Scan for the cell matching the given text and deliver its [x, y] coordinate at center. 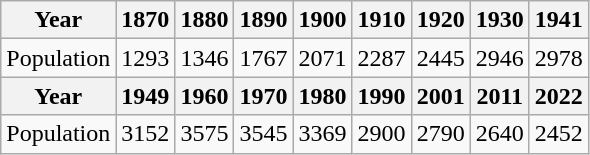
1870 [146, 20]
2946 [500, 58]
2011 [500, 96]
2640 [500, 134]
1767 [264, 58]
1900 [322, 20]
3152 [146, 134]
2445 [440, 58]
1970 [264, 96]
2900 [382, 134]
3545 [264, 134]
2978 [558, 58]
1920 [440, 20]
1890 [264, 20]
1293 [146, 58]
1941 [558, 20]
1949 [146, 96]
2790 [440, 134]
2001 [440, 96]
3575 [204, 134]
2022 [558, 96]
2287 [382, 58]
1980 [322, 96]
2071 [322, 58]
1346 [204, 58]
1990 [382, 96]
1960 [204, 96]
3369 [322, 134]
1880 [204, 20]
1930 [500, 20]
1910 [382, 20]
2452 [558, 134]
